Locate the cell with the specified text and output its [x, y] center coordinate. 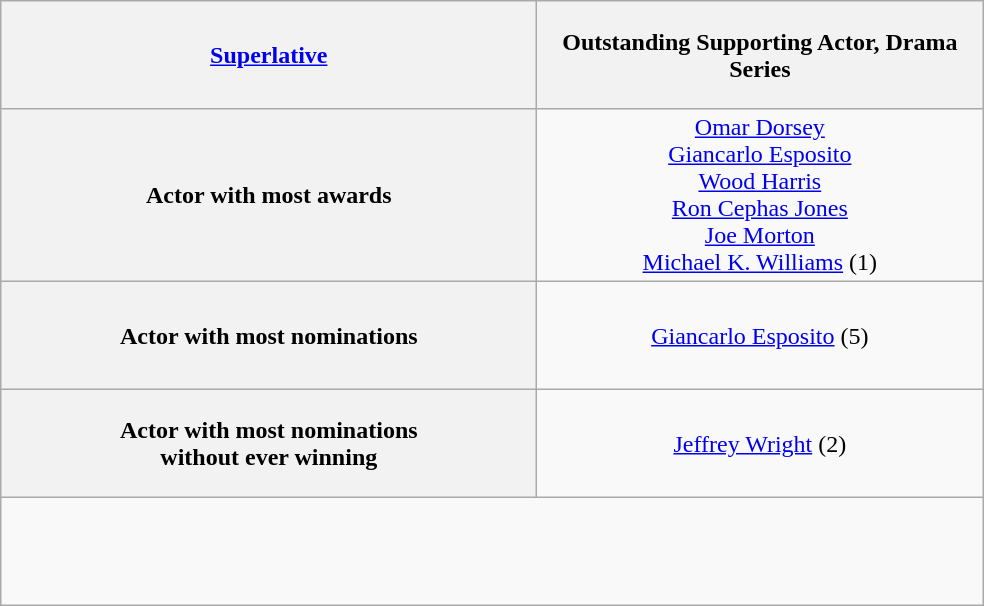
Omar DorseyGiancarlo EspositoWood HarrisRon Cephas JonesJoe MortonMichael K. Williams (1) [760, 196]
Actor with most awards [269, 196]
Actor with most nominations [269, 336]
Superlative [269, 55]
Jeffrey Wright (2) [760, 444]
Giancarlo Esposito (5) [760, 336]
Outstanding Supporting Actor, Drama Series [760, 55]
Actor with most nominations without ever winning [269, 444]
